Locate the cell with the specified text and output its [X, Y] center coordinate. 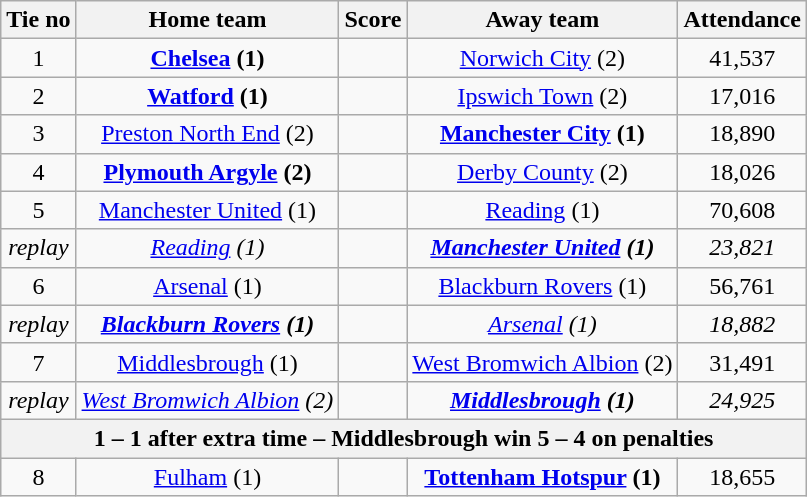
41,537 [742, 58]
Plymouth Argyle (2) [208, 172]
31,491 [742, 362]
Attendance [742, 20]
Home team [208, 20]
18,655 [742, 477]
Away team [542, 20]
70,608 [742, 210]
23,821 [742, 248]
17,016 [742, 96]
Tie no [38, 20]
Chelsea (1) [208, 58]
Manchester City (1) [542, 134]
1 – 1 after extra time – Middlesbrough win 5 – 4 on penalties [404, 438]
4 [38, 172]
2 [38, 96]
Norwich City (2) [542, 58]
Preston North End (2) [208, 134]
8 [38, 477]
18,882 [742, 324]
Watford (1) [208, 96]
Fulham (1) [208, 477]
5 [38, 210]
24,925 [742, 400]
56,761 [742, 286]
3 [38, 134]
1 [38, 58]
18,026 [742, 172]
Tottenham Hotspur (1) [542, 477]
18,890 [742, 134]
7 [38, 362]
Score [373, 20]
6 [38, 286]
Derby County (2) [542, 172]
Ipswich Town (2) [542, 96]
